Output the (x, y) coordinate of the center of the cell containing the given text.  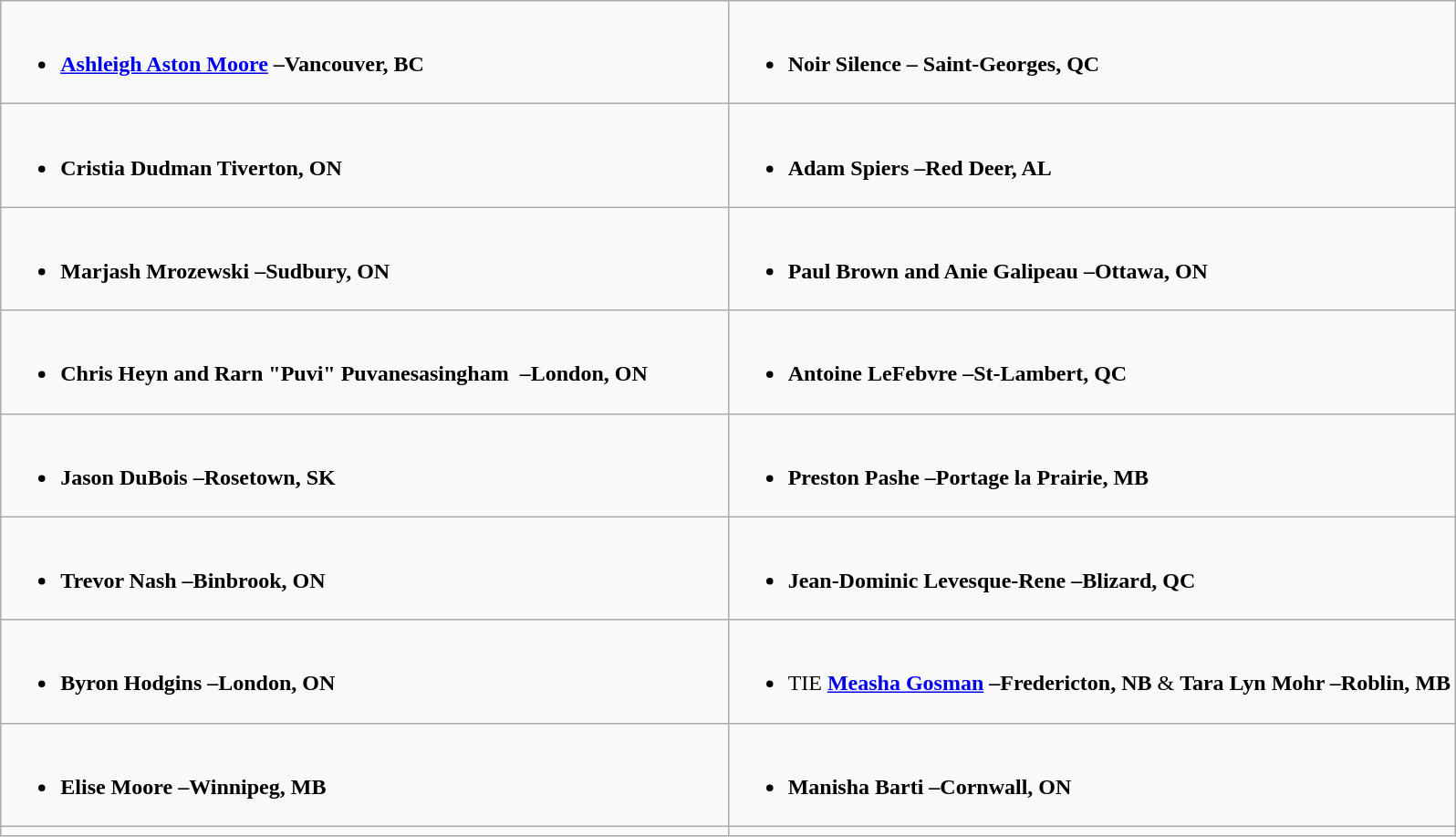
Paul Brown and Anie Galipeau –Ottawa, ON (1091, 259)
Ashleigh Aston Moore –Vancouver, BC (365, 53)
Antoine LeFebvre –St-Lambert, QC (1091, 361)
Byron Hodgins –London, ON (365, 672)
Noir Silence – Saint-Georges, QC (1091, 53)
Preston Pashe –Portage la Prairie, MB (1091, 466)
Jean-Dominic Levesque-Rene –Blizard, QC (1091, 568)
Jason DuBois –Rosetown, SK (365, 466)
Elise Moore –Winnipeg, MB (365, 774)
Marjash Mrozewski –Sudbury, ON (365, 259)
Cristia Dudman Tiverton, ON (365, 155)
Chris Heyn and Rarn "Puvi" Puvanesasingham –London, ON (365, 361)
Adam Spiers –Red Deer, AL (1091, 155)
Trevor Nash –Binbrook, ON (365, 568)
TIE Measha Gosman –Fredericton, NB & Tara Lyn Mohr –Roblin, MB (1091, 672)
Manisha Barti –Cornwall, ON (1091, 774)
